Find where the given text appears and provide that cell's center as [x, y] coordinate. 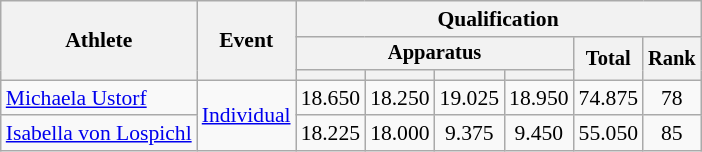
18.225 [330, 134]
Qualification [498, 19]
18.250 [400, 98]
9.450 [538, 134]
18.950 [538, 98]
78 [672, 98]
Total [608, 58]
Isabella von Lospichl [99, 134]
19.025 [470, 98]
Individual [246, 116]
85 [672, 134]
Athlete [99, 40]
Event [246, 40]
Rank [672, 58]
Michaela Ustorf [99, 98]
55.050 [608, 134]
9.375 [470, 134]
18.000 [400, 134]
74.875 [608, 98]
Apparatus [435, 54]
18.650 [330, 98]
